Pinpoint the cell where the given text exists, returning its [X, Y] midpoint coordinate. 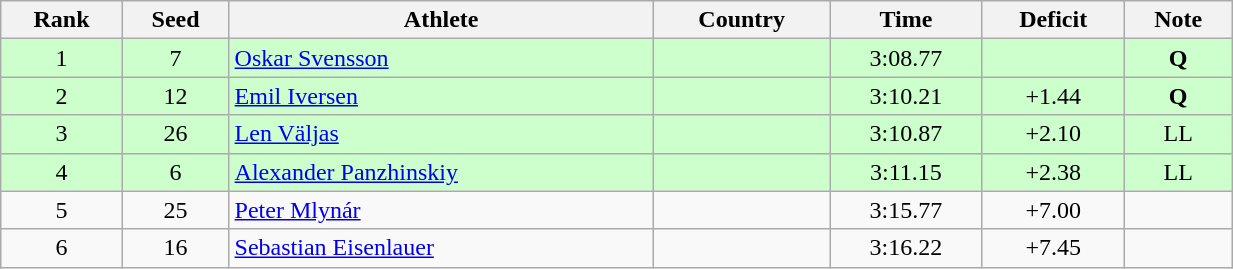
5 [62, 210]
Note [1178, 20]
25 [176, 210]
3:11.15 [906, 172]
Oskar Svensson [441, 58]
7 [176, 58]
2 [62, 96]
+1.44 [1054, 96]
Emil Iversen [441, 96]
Rank [62, 20]
3:10.21 [906, 96]
Time [906, 20]
+7.00 [1054, 210]
16 [176, 248]
3 [62, 134]
Peter Mlynár [441, 210]
Sebastian Eisenlauer [441, 248]
Country [742, 20]
4 [62, 172]
3:15.77 [906, 210]
12 [176, 96]
+2.10 [1054, 134]
Athlete [441, 20]
26 [176, 134]
Seed [176, 20]
1 [62, 58]
+2.38 [1054, 172]
3:16.22 [906, 248]
+7.45 [1054, 248]
3:10.87 [906, 134]
Deficit [1054, 20]
Alexander Panzhinskiy [441, 172]
Len Väljas [441, 134]
3:08.77 [906, 58]
